Capture the cell that displays the provided text and extract its [X, Y] central coordinate. 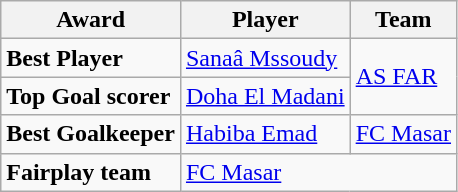
Team [403, 20]
Best Goalkeeper [91, 134]
Top Goal scorer [91, 96]
Sanaâ Mssoudy [265, 58]
Best Player [91, 58]
AS FAR [403, 77]
Doha El Madani [265, 96]
Player [265, 20]
Habiba Emad [265, 134]
Award [91, 20]
Fairplay team [91, 172]
